Locate the cell with the specified text and output its [X, Y] center coordinate. 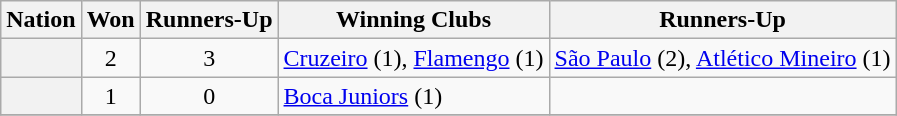
Boca Juniors (1) [414, 96]
Winning Clubs [414, 20]
0 [209, 96]
2 [110, 58]
1 [110, 96]
Won [110, 20]
Nation [41, 20]
São Paulo (2), Atlético Mineiro (1) [722, 58]
Cruzeiro (1), Flamengo (1) [414, 58]
3 [209, 58]
